Search for the cell housing the specified text and yield its [X, Y] center coordinate. 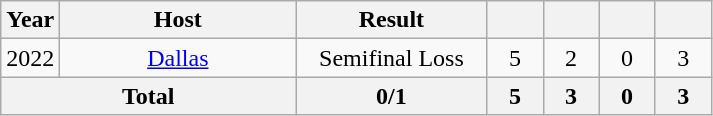
2 [571, 58]
Year [30, 20]
Semifinal Loss [392, 58]
Result [392, 20]
2022 [30, 58]
Dallas [178, 58]
Total [148, 96]
0/1 [392, 96]
Host [178, 20]
